For the text-containing cell, return its midpoint in (X, Y) coordinate format. 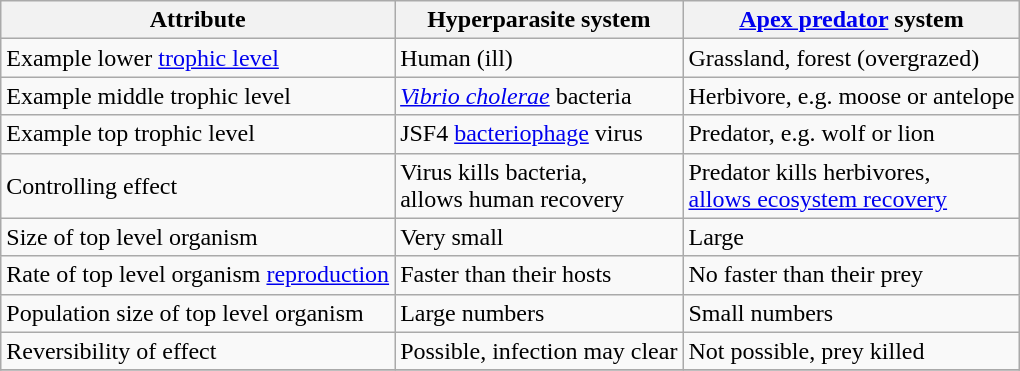
Reversibility of effect (198, 351)
Apex predator system (852, 20)
Very small (539, 237)
Grassland, forest (overgrazed) (852, 58)
Large (852, 237)
Virus kills bacteria,allows human recovery (539, 186)
Hyperparasite system (539, 20)
Human (ill) (539, 58)
Faster than their hosts (539, 275)
Example middle trophic level (198, 96)
Attribute (198, 20)
Not possible, prey killed (852, 351)
Controlling effect (198, 186)
Rate of top level organism reproduction (198, 275)
Size of top level organism (198, 237)
Example lower trophic level (198, 58)
Predator, e.g. wolf or lion (852, 134)
Possible, infection may clear (539, 351)
Large numbers (539, 313)
Population size of top level organism (198, 313)
JSF4 bacteriophage virus (539, 134)
Vibrio cholerae bacteria (539, 96)
Example top trophic level (198, 134)
No faster than their prey (852, 275)
Herbivore, e.g. moose or antelope (852, 96)
Predator kills herbivores,allows ecosystem recovery (852, 186)
Small numbers (852, 313)
